Search for the cell housing the specified text and yield its [x, y] center coordinate. 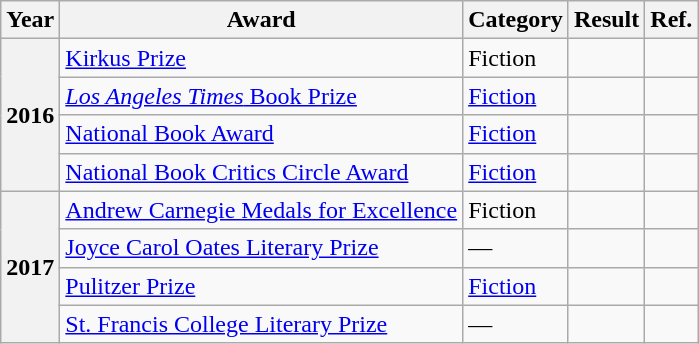
Category [516, 20]
Award [262, 20]
St. Francis College Literary Prize [262, 324]
Result [606, 20]
National Book Award [262, 134]
2016 [30, 115]
National Book Critics Circle Award [262, 172]
Pulitzer Prize [262, 286]
2017 [30, 267]
Andrew Carnegie Medals for Excellence [262, 210]
Los Angeles Times Book Prize [262, 96]
Year [30, 20]
Ref. [672, 20]
Kirkus Prize [262, 58]
Joyce Carol Oates Literary Prize [262, 248]
